For the text-containing cell, return its midpoint in [x, y] coordinate format. 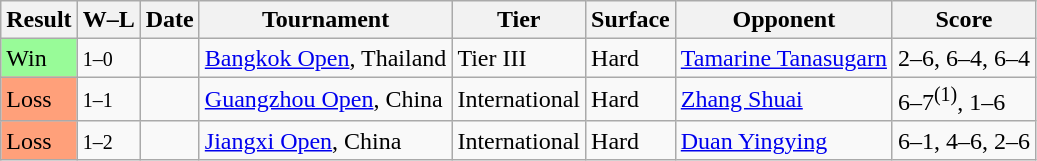
Tier [519, 20]
Score [964, 20]
Result [39, 20]
W–L [108, 20]
Tournament [326, 20]
Bangkok Open, Thailand [326, 58]
Tier III [519, 58]
Date [170, 20]
Surface [631, 20]
Zhang Shuai [784, 100]
1–0 [108, 58]
Tamarine Tanasugarn [784, 58]
6–1, 4–6, 2–6 [964, 140]
Opponent [784, 20]
Duan Yingying [784, 140]
2–6, 6–4, 6–4 [964, 58]
Win [39, 58]
Jiangxi Open, China [326, 140]
Guangzhou Open, China [326, 100]
1–1 [108, 100]
6–7(1), 1–6 [964, 100]
1–2 [108, 140]
